Output the (X, Y) coordinate of the center of the cell containing the given text.  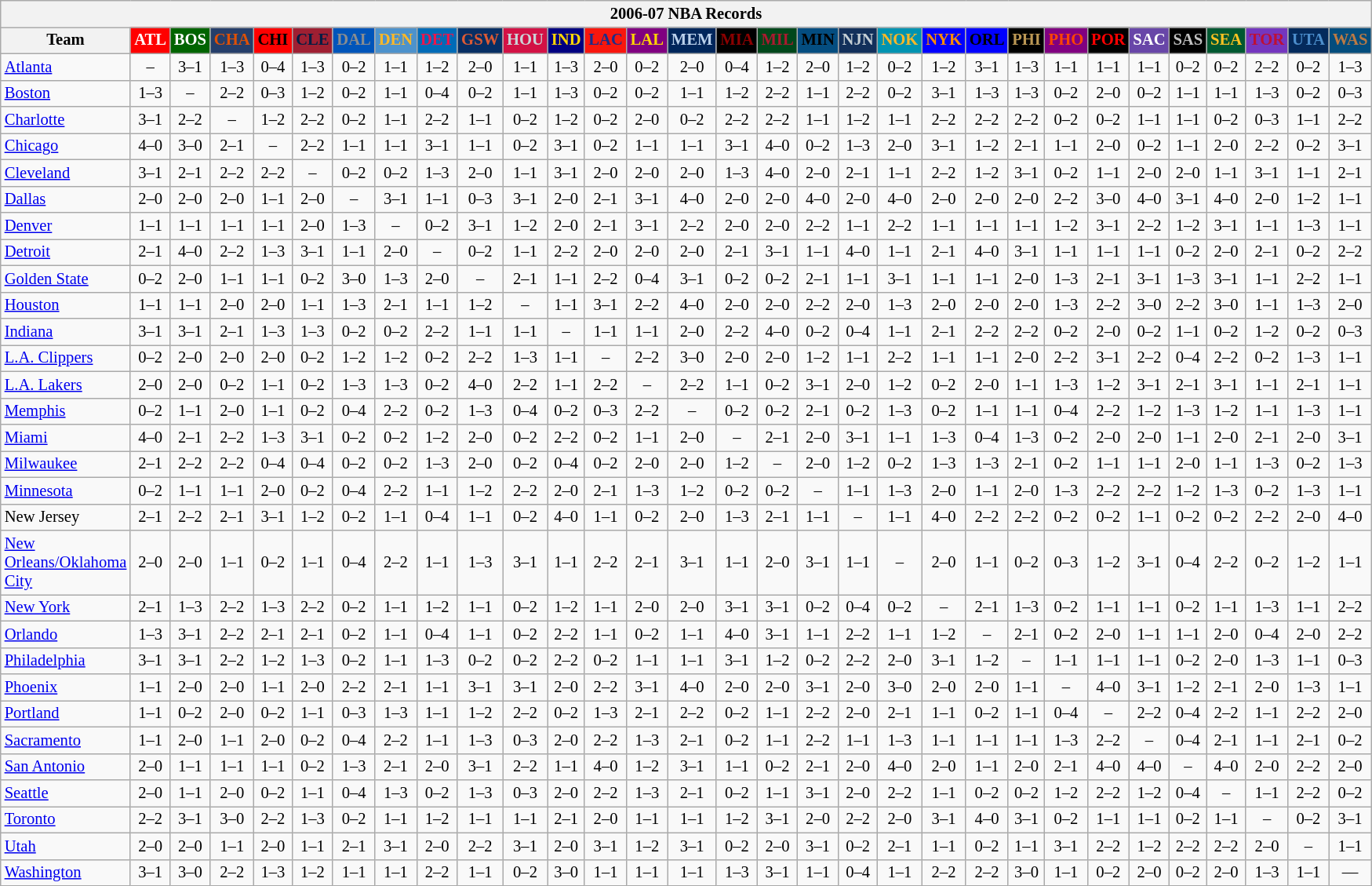
Orlando (66, 634)
DEN (395, 40)
L.A. Lakers (66, 385)
Toronto (66, 819)
Memphis (66, 411)
Miami (66, 437)
CLE (312, 40)
Phoenix (66, 687)
LAC (606, 40)
MIL (778, 40)
Seattle (66, 793)
IND (566, 40)
BOS (190, 40)
HOU (526, 40)
2006-07 NBA Records (686, 13)
MEM (692, 40)
Boston (66, 93)
Cleveland (66, 173)
DAL (353, 40)
CHI (273, 40)
PHO (1066, 40)
Washington (66, 873)
NYK (944, 40)
Minnesota (66, 490)
L.A. Clippers (66, 358)
New Jersey (66, 517)
Team (66, 40)
MIA (737, 40)
SEA (1226, 40)
POR (1108, 40)
Dallas (66, 199)
Philadelphia (66, 661)
NJN (858, 40)
CHA (232, 40)
PHI (1026, 40)
ATL (151, 40)
Portland (66, 713)
Charlotte (66, 120)
Detroit (66, 252)
MIN (818, 40)
Milwaukee (66, 464)
San Antonio (66, 767)
NOK (901, 40)
Utah (66, 846)
Chicago (66, 146)
WAS (1350, 40)
GSW (480, 40)
Denver (66, 225)
New Orleans/Oklahoma City (66, 563)
Golden State (66, 279)
ORL (987, 40)
UTA (1308, 40)
SAS (1188, 40)
Houston (66, 305)
SAC (1148, 40)
LAL (647, 40)
Atlanta (66, 67)
Sacramento (66, 740)
New York (66, 607)
Indiana (66, 332)
DET (437, 40)
TOR (1267, 40)
— (1350, 873)
